Locate the cell with the specified text and output its [x, y] center coordinate. 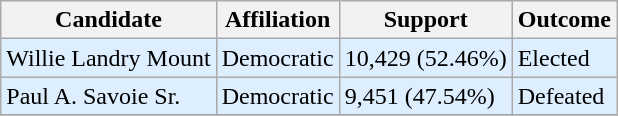
10,429 (52.46%) [426, 58]
Outcome [564, 20]
Affiliation [278, 20]
Willie Landry Mount [108, 58]
Candidate [108, 20]
Defeated [564, 96]
Elected [564, 58]
Paul A. Savoie Sr. [108, 96]
Support [426, 20]
9,451 (47.54%) [426, 96]
